Pinpoint the cell where the given text exists, returning its [x, y] midpoint coordinate. 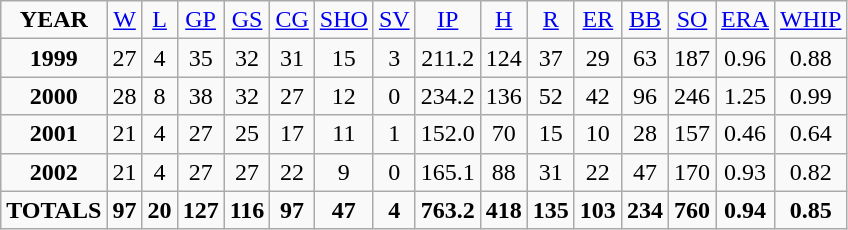
20 [160, 210]
187 [692, 58]
70 [504, 134]
TOTALS [54, 210]
234.2 [448, 96]
157 [692, 134]
0.99 [811, 96]
103 [598, 210]
234 [644, 210]
YEAR [54, 20]
H [504, 20]
SHO [344, 20]
10 [598, 134]
1999 [54, 58]
88 [504, 172]
763.2 [448, 210]
25 [247, 134]
96 [644, 96]
246 [692, 96]
29 [598, 58]
42 [598, 96]
11 [344, 134]
63 [644, 58]
0.64 [811, 134]
8 [160, 96]
0.85 [811, 210]
52 [550, 96]
17 [292, 134]
165.1 [448, 172]
GS [247, 20]
WHIP [811, 20]
2002 [54, 172]
127 [200, 210]
12 [344, 96]
1 [394, 134]
418 [504, 210]
L [160, 20]
R [550, 20]
SV [394, 20]
BB [644, 20]
0.82 [811, 172]
136 [504, 96]
ERA [746, 20]
170 [692, 172]
152.0 [448, 134]
0.93 [746, 172]
GP [200, 20]
W [124, 20]
0.88 [811, 58]
2001 [54, 134]
1.25 [746, 96]
9 [344, 172]
SO [692, 20]
0.96 [746, 58]
37 [550, 58]
211.2 [448, 58]
IP [448, 20]
ER [598, 20]
0.94 [746, 210]
124 [504, 58]
760 [692, 210]
35 [200, 58]
2000 [54, 96]
38 [200, 96]
3 [394, 58]
CG [292, 20]
135 [550, 210]
116 [247, 210]
0.46 [746, 134]
